Identify which cell holds the provided text, then report its [X, Y] central coordinate. 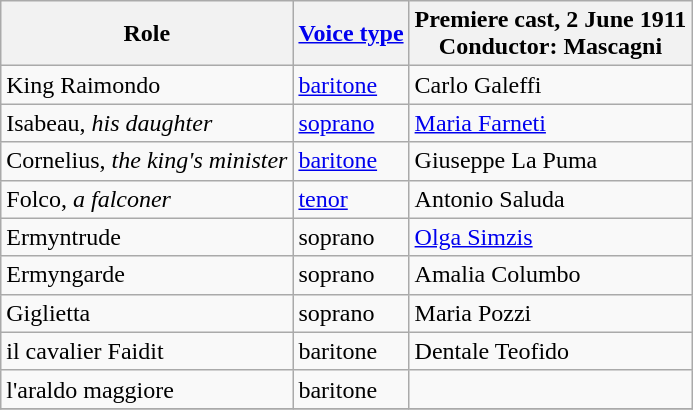
Olga Simzis [550, 237]
King Raimondo [147, 85]
il cavalier Faidit [147, 351]
Giglietta [147, 313]
l'araldo maggiore [147, 389]
Ermyntrude [147, 237]
Role [147, 34]
Premiere cast, 2 June 1911Conductor: Mascagni [550, 34]
Maria Pozzi [550, 313]
Folco, a falconer [147, 199]
Dentale Teofido [550, 351]
Cornelius, the king's minister [147, 161]
Antonio Saluda [550, 199]
Ermyngarde [147, 275]
Maria Farneti [550, 123]
tenor [351, 199]
Carlo Galeffi [550, 85]
Voice type [351, 34]
Amalia Columbo [550, 275]
Giuseppe La Puma [550, 161]
Isabeau, his daughter [147, 123]
